Scan for the cell matching the given text and deliver its (X, Y) coordinate at center. 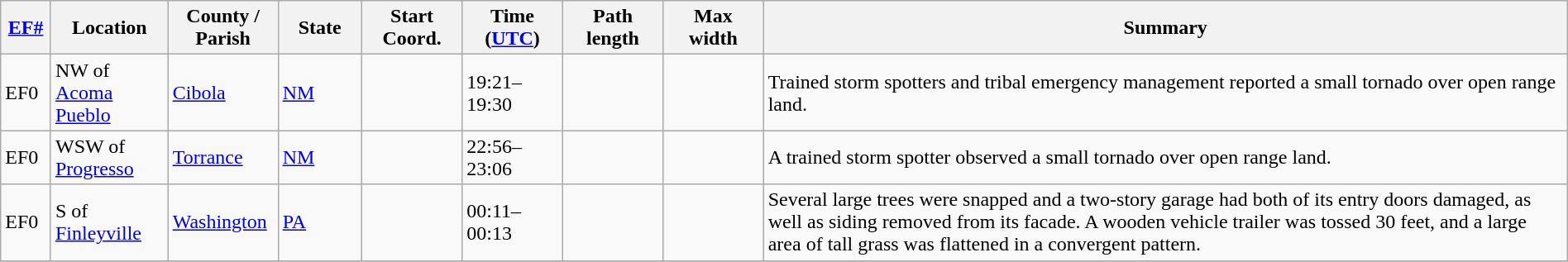
00:11–00:13 (513, 222)
Max width (713, 28)
S of Finleyville (109, 222)
Time (UTC) (513, 28)
Location (109, 28)
Summary (1165, 28)
PA (319, 222)
State (319, 28)
Washington (223, 222)
WSW of Progresso (109, 157)
19:21–19:30 (513, 93)
EF# (26, 28)
22:56–23:06 (513, 157)
NW of Acoma Pueblo (109, 93)
Torrance (223, 157)
A trained storm spotter observed a small tornado over open range land. (1165, 157)
Path length (612, 28)
Start Coord. (412, 28)
County / Parish (223, 28)
Cibola (223, 93)
Trained storm spotters and tribal emergency management reported a small tornado over open range land. (1165, 93)
